Search for the cell housing the specified text and yield its [X, Y] center coordinate. 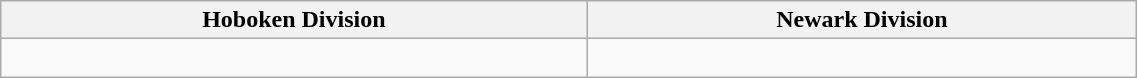
Newark Division [862, 20]
Hoboken Division [294, 20]
